Scan for the cell matching the given text and deliver its [x, y] coordinate at center. 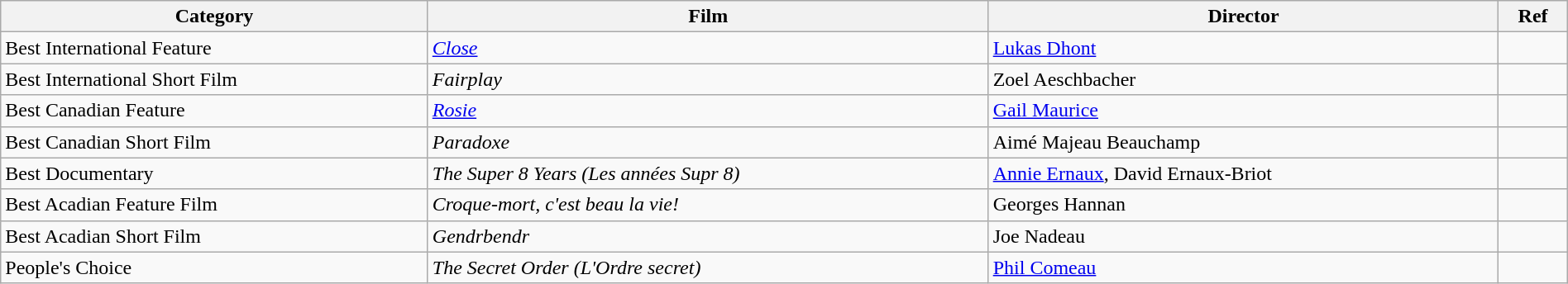
Ref [1533, 17]
Gendrbendr [708, 236]
The Secret Order (L'Ordre secret) [708, 267]
Best Documentary [215, 173]
Rosie [708, 111]
Best Canadian Short Film [215, 142]
Best Acadian Short Film [215, 236]
Aimé Majeau Beauchamp [1244, 142]
Joe Nadeau [1244, 236]
Director [1244, 17]
People's Choice [215, 267]
Best Acadian Feature Film [215, 205]
Best International Feature [215, 48]
Georges Hannan [1244, 205]
Lukas Dhont [1244, 48]
Best International Short Film [215, 79]
Fairplay [708, 79]
Close [708, 48]
Paradoxe [708, 142]
Best Canadian Feature [215, 111]
Annie Ernaux, David Ernaux-Briot [1244, 173]
Phil Comeau [1244, 267]
The Super 8 Years (Les années Supr 8) [708, 173]
Film [708, 17]
Croque-mort, c'est beau la vie! [708, 205]
Category [215, 17]
Zoel Aeschbacher [1244, 79]
Gail Maurice [1244, 111]
